Find where the given text appears and provide that cell's center as [x, y] coordinate. 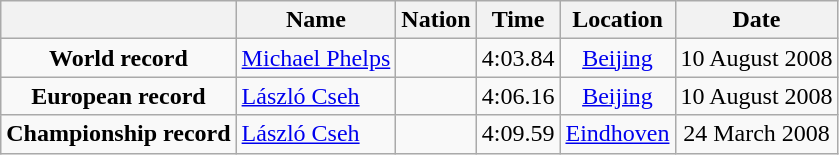
Time [518, 20]
Nation [436, 20]
European record [118, 96]
Michael Phelps [316, 58]
4:06.16 [518, 96]
Eindhoven [618, 134]
Location [618, 20]
4:09.59 [518, 134]
Date [756, 20]
4:03.84 [518, 58]
World record [118, 58]
Championship record [118, 134]
Name [316, 20]
24 March 2008 [756, 134]
